Find where the given text appears and provide that cell's center as (x, y) coordinate. 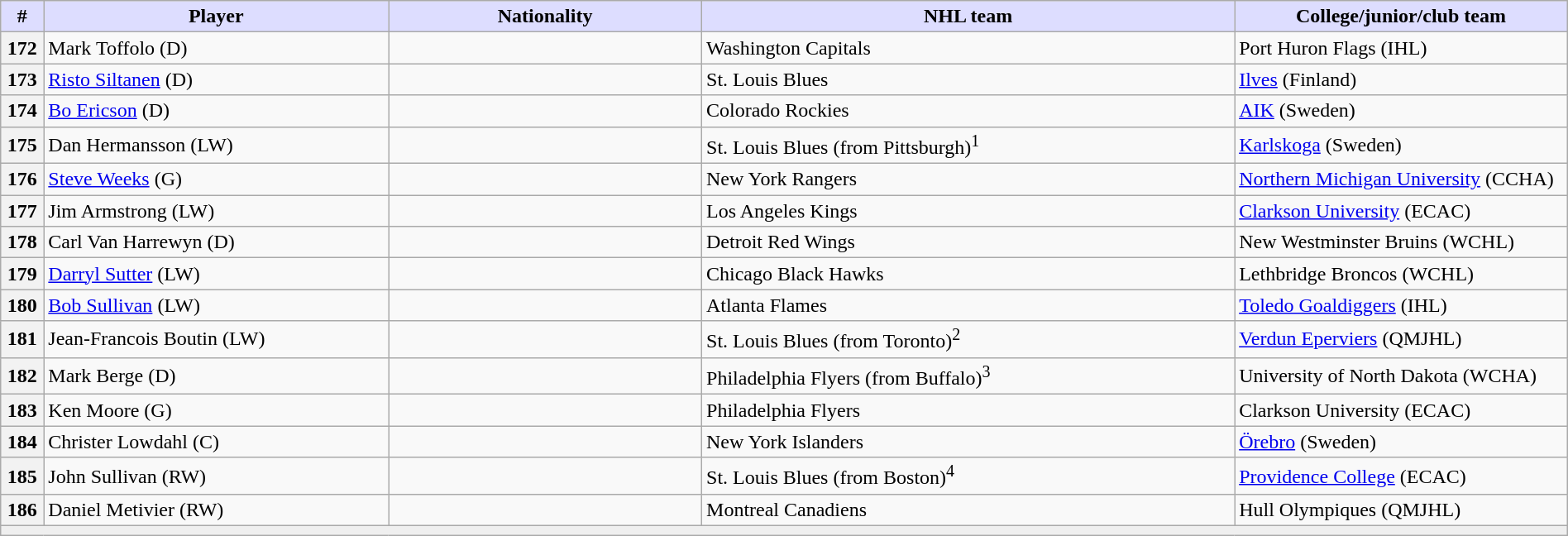
John Sullivan (RW) (217, 476)
184 (22, 442)
Mark Berge (D) (217, 376)
AIK (Sweden) (1401, 111)
Nationality (546, 17)
Philadelphia Flyers (968, 410)
St. Louis Blues (from Pittsburgh)1 (968, 146)
Northern Michigan University (CCHA) (1401, 179)
Christer Lowdahl (C) (217, 442)
Washington Capitals (968, 48)
New Westminster Bruins (WCHL) (1401, 242)
181 (22, 339)
Steve Weeks (G) (217, 179)
180 (22, 305)
Verdun Eperviers (QMJHL) (1401, 339)
St. Louis Blues (from Toronto)2 (968, 339)
NHL team (968, 17)
185 (22, 476)
Bo Ericson (D) (217, 111)
176 (22, 179)
Philadelphia Flyers (from Buffalo)3 (968, 376)
175 (22, 146)
Lethbridge Broncos (WCHL) (1401, 274)
178 (22, 242)
Jean-Francois Boutin (LW) (217, 339)
Chicago Black Hawks (968, 274)
New York Islanders (968, 442)
Los Angeles Kings (968, 211)
172 (22, 48)
Ken Moore (G) (217, 410)
Darryl Sutter (LW) (217, 274)
Örebro (Sweden) (1401, 442)
174 (22, 111)
Dan Hermansson (LW) (217, 146)
Montreal Canadiens (968, 510)
Atlanta Flames (968, 305)
Daniel Metivier (RW) (217, 510)
# (22, 17)
Jim Armstrong (LW) (217, 211)
179 (22, 274)
Ilves (Finland) (1401, 79)
Bob Sullivan (LW) (217, 305)
St. Louis Blues (968, 79)
St. Louis Blues (from Boston)4 (968, 476)
Detroit Red Wings (968, 242)
183 (22, 410)
Karlskoga (Sweden) (1401, 146)
Toledo Goaldiggers (IHL) (1401, 305)
Risto Siltanen (D) (217, 79)
Port Huron Flags (IHL) (1401, 48)
173 (22, 79)
New York Rangers (968, 179)
177 (22, 211)
University of North Dakota (WCHA) (1401, 376)
Hull Olympiques (QMJHL) (1401, 510)
College/junior/club team (1401, 17)
Mark Toffolo (D) (217, 48)
Colorado Rockies (968, 111)
182 (22, 376)
Providence College (ECAC) (1401, 476)
186 (22, 510)
Carl Van Harrewyn (D) (217, 242)
Player (217, 17)
